Locate the cell with the specified text and output its [x, y] center coordinate. 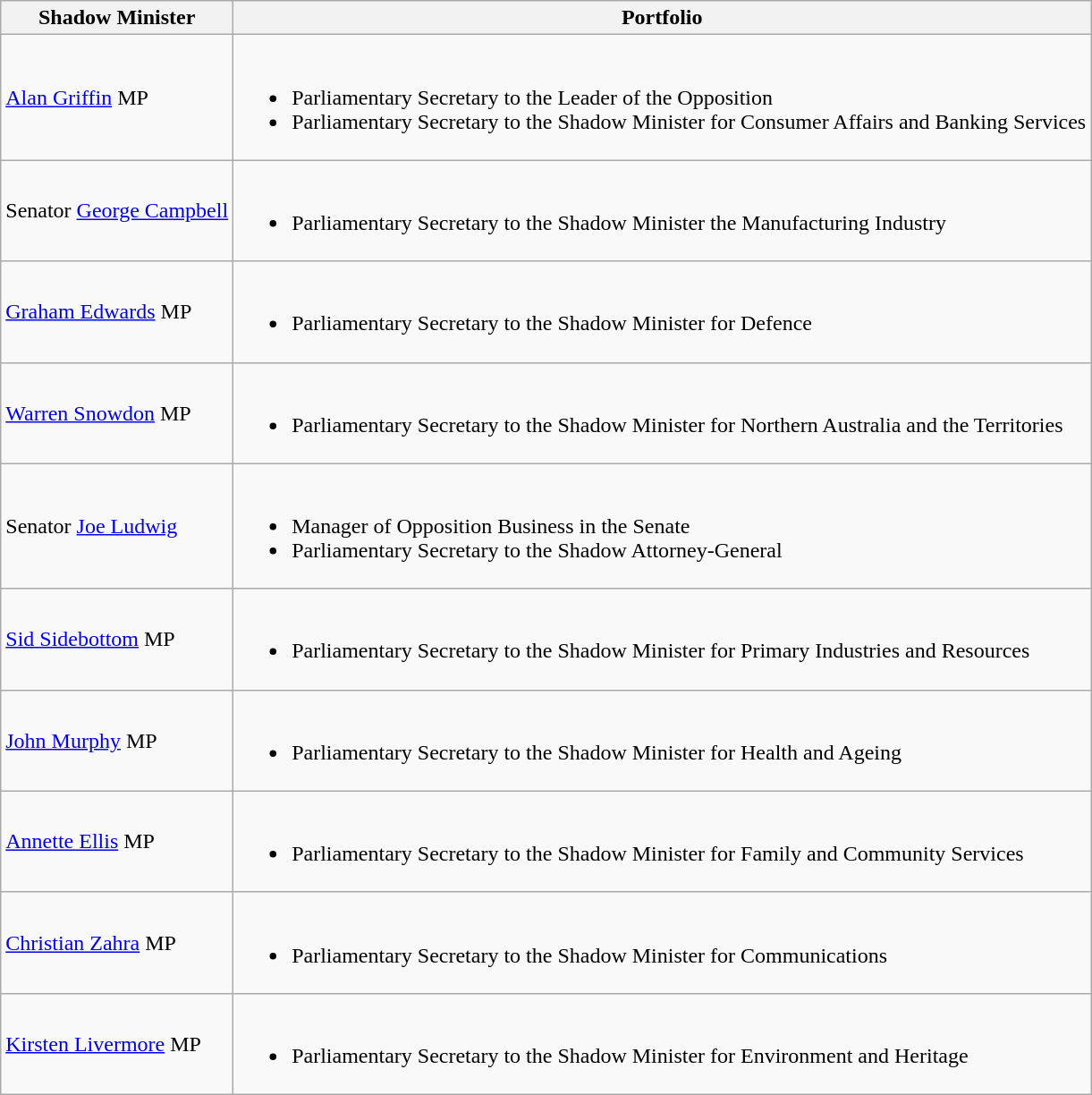
Parliamentary Secretary to the Shadow Minister for Environment and Heritage [662, 1043]
Shadow Minister [117, 18]
Senator George Campbell [117, 211]
Senator Joe Ludwig [117, 526]
Parliamentary Secretary to the Shadow Minister for Health and Ageing [662, 741]
John Murphy MP [117, 741]
Christian Zahra MP [117, 943]
Parliamentary Secretary to the Leader of the OppositionParliamentary Secretary to the Shadow Minister for Consumer Affairs and Banking Services [662, 98]
Sid Sidebottom MP [117, 639]
Portfolio [662, 18]
Graham Edwards MP [117, 311]
Parliamentary Secretary to the Shadow Minister for Primary Industries and Resources [662, 639]
Manager of Opposition Business in the SenateParliamentary Secretary to the Shadow Attorney-General [662, 526]
Annette Ellis MP [117, 841]
Kirsten Livermore MP [117, 1043]
Warren Snowdon MP [117, 413]
Parliamentary Secretary to the Shadow Minister the Manufacturing Industry [662, 211]
Parliamentary Secretary to the Shadow Minister for Northern Australia and the Territories [662, 413]
Parliamentary Secretary to the Shadow Minister for Defence [662, 311]
Alan Griffin MP [117, 98]
Parliamentary Secretary to the Shadow Minister for Communications [662, 943]
Parliamentary Secretary to the Shadow Minister for Family and Community Services [662, 841]
